For the text-containing cell, return its midpoint in [X, Y] coordinate format. 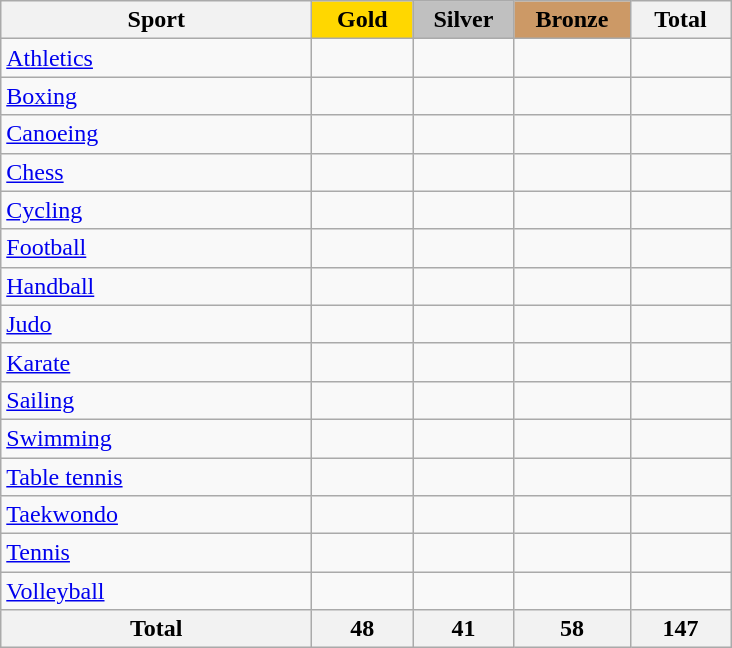
Bronze [572, 20]
41 [464, 629]
Tennis [156, 553]
147 [680, 629]
Karate [156, 362]
Silver [464, 20]
Football [156, 248]
Volleyball [156, 591]
Cycling [156, 210]
Boxing [156, 96]
Handball [156, 286]
48 [362, 629]
Athletics [156, 58]
Sailing [156, 400]
Gold [362, 20]
58 [572, 629]
Judo [156, 324]
Chess [156, 172]
Table tennis [156, 477]
Taekwondo [156, 515]
Sport [156, 20]
Canoeing [156, 134]
Swimming [156, 438]
